For the text-containing cell, return its midpoint in (x, y) coordinate format. 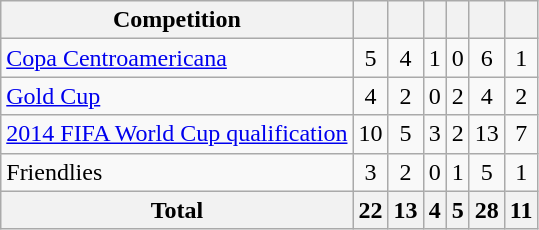
22 (370, 210)
Friendlies (177, 172)
2014 FIFA World Cup qualification (177, 134)
6 (486, 58)
28 (486, 210)
Copa Centroamericana (177, 58)
10 (370, 134)
Competition (177, 20)
Gold Cup (177, 96)
Total (177, 210)
7 (521, 134)
11 (521, 210)
